Find where the given text appears and provide that cell's center as (X, Y) coordinate. 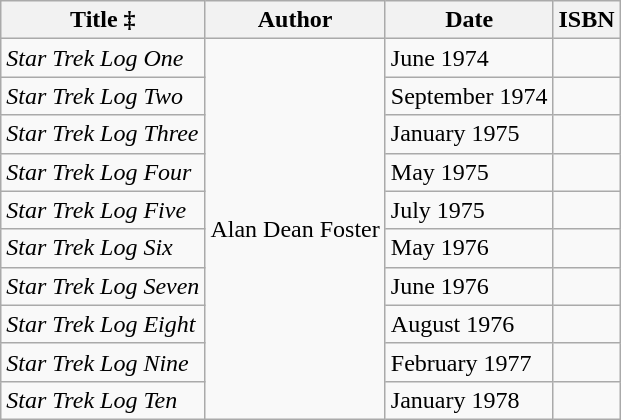
Star Trek Log Two (103, 96)
Star Trek Log Three (103, 134)
Star Trek Log Six (103, 248)
February 1977 (469, 362)
January 1975 (469, 134)
Alan Dean Foster (295, 230)
Star Trek Log Eight (103, 324)
June 1974 (469, 58)
July 1975 (469, 210)
Star Trek Log Five (103, 210)
Star Trek Log Four (103, 172)
May 1975 (469, 172)
Date (469, 20)
Star Trek Log One (103, 58)
May 1976 (469, 248)
Star Trek Log Ten (103, 400)
ISBN (586, 20)
Star Trek Log Nine (103, 362)
August 1976 (469, 324)
Author (295, 20)
September 1974 (469, 96)
Star Trek Log Seven (103, 286)
Title ‡ (103, 20)
January 1978 (469, 400)
June 1976 (469, 286)
